Capture the cell that displays the provided text and extract its (x, y) central coordinate. 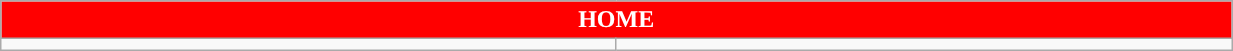
HOME (616, 20)
